For the text-containing cell, return its midpoint in (X, Y) coordinate format. 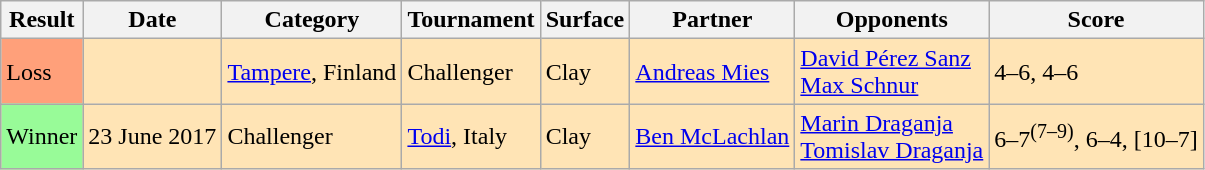
Category (312, 20)
23 June 2017 (152, 136)
Score (1096, 20)
4–6, 4–6 (1096, 72)
Ben McLachlan (712, 136)
Partner (712, 20)
Tournament (471, 20)
Result (42, 20)
Loss (42, 72)
Winner (42, 136)
Tampere, Finland (312, 72)
Surface (585, 20)
6–7(7–9), 6–4, [10–7] (1096, 136)
David Pérez Sanz Max Schnur (892, 72)
Date (152, 20)
Todi, Italy (471, 136)
Andreas Mies (712, 72)
Opponents (892, 20)
Marin Draganja Tomislav Draganja (892, 136)
